Provide the (x, y) coordinate of the cell's center where the given text is located.  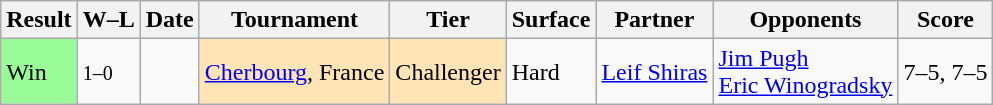
Score (946, 20)
Tournament (294, 20)
Challenger (448, 72)
Date (170, 20)
W–L (108, 20)
7–5, 7–5 (946, 72)
Partner (654, 20)
Hard (551, 72)
Jim Pugh Eric Winogradsky (806, 72)
Result (39, 20)
Tier (448, 20)
Win (39, 72)
1–0 (108, 72)
Opponents (806, 20)
Leif Shiras (654, 72)
Cherbourg, France (294, 72)
Surface (551, 20)
